Detect which cell encompasses the target text, then output its [x, y] center coordinate. 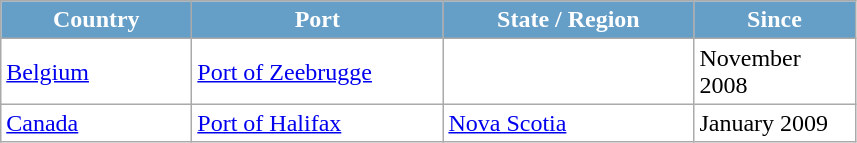
State / Region [568, 20]
November 2008 [774, 72]
Canada [96, 123]
Since [774, 20]
Belgium [96, 72]
Port [318, 20]
Country [96, 20]
Nova Scotia [568, 123]
Port of Halifax [318, 123]
January 2009 [774, 123]
Port of Zeebrugge [318, 72]
